From the cell containing the given text, extract its center point as (X, Y) coordinate. 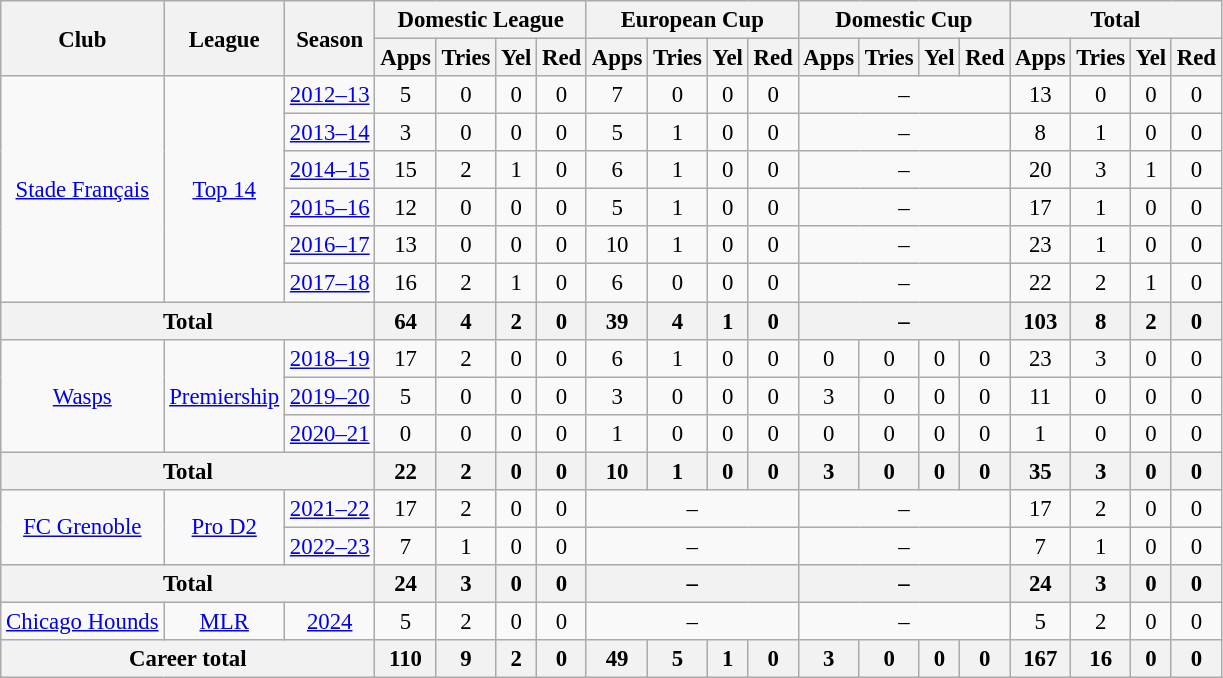
39 (616, 321)
Wasps (82, 396)
Season (330, 38)
15 (406, 170)
2019–20 (330, 396)
2013–14 (330, 133)
2018–19 (330, 358)
FC Grenoble (82, 528)
2016–17 (330, 245)
12 (406, 208)
167 (1040, 659)
20 (1040, 170)
9 (466, 659)
Career total (188, 659)
2015–16 (330, 208)
2022–23 (330, 546)
11 (1040, 396)
49 (616, 659)
2012–13 (330, 95)
MLR (224, 621)
2024 (330, 621)
2021–22 (330, 509)
2014–15 (330, 170)
Chicago Hounds (82, 621)
Domestic Cup (904, 20)
Stade Français (82, 189)
64 (406, 321)
2020–21 (330, 433)
League (224, 38)
European Cup (692, 20)
Top 14 (224, 189)
Pro D2 (224, 528)
Club (82, 38)
Domestic League (481, 20)
110 (406, 659)
Premiership (224, 396)
2017–18 (330, 283)
103 (1040, 321)
35 (1040, 471)
